Output the (X, Y) coordinate of the center of the cell containing the given text.  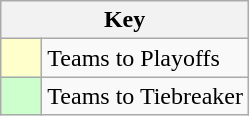
Teams to Tiebreaker (146, 96)
Key (125, 20)
Teams to Playoffs (146, 58)
